Output the (X, Y) coordinate of the center of the cell containing the given text.  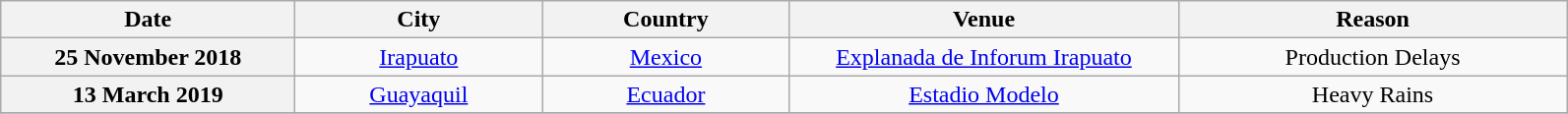
City (419, 20)
Guayaquil (419, 94)
13 March 2019 (148, 94)
Heavy Rains (1372, 94)
Date (148, 20)
Estadio Modelo (984, 94)
Irapuato (419, 57)
Ecuador (665, 94)
Country (665, 20)
Mexico (665, 57)
Venue (984, 20)
Explanada de Inforum Irapuato (984, 57)
25 November 2018 (148, 57)
Reason (1372, 20)
Production Delays (1372, 57)
